Return the [X, Y] coordinate for the center point of the cell that contains the specified text.  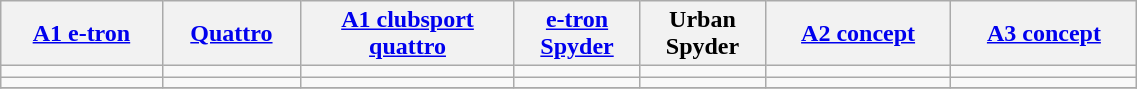
Urban Spyder [702, 34]
A1 clubsport quattro [408, 34]
Quattro [232, 34]
A1 e-tron [82, 34]
A3 concept [1044, 34]
A2 concept [858, 34]
e-tron Spyder [576, 34]
